Determine the (X, Y) coordinate at the center of the cell enclosing the given text.  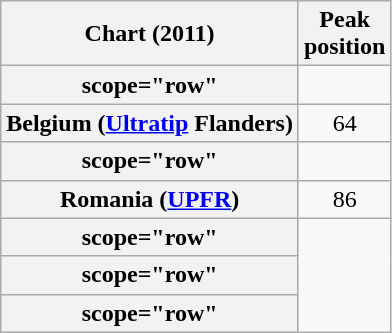
Peakposition (344, 34)
Romania (UPFR) (150, 199)
86 (344, 199)
Chart (2011) (150, 34)
64 (344, 123)
Belgium (Ultratip Flanders) (150, 123)
